Locate the cell with the specified text and output its [x, y] center coordinate. 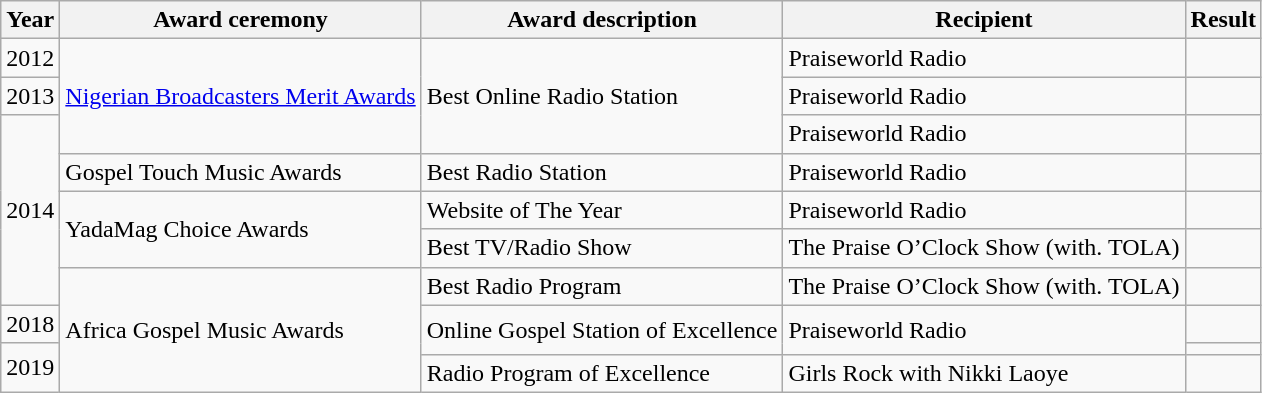
Best TV/Radio Show [602, 248]
Award description [602, 20]
2012 [30, 58]
2018 [30, 324]
Nigerian Broadcasters Merit Awards [240, 96]
2019 [30, 368]
Award ceremony [240, 20]
YadaMag Choice Awards [240, 229]
Best Online Radio Station [602, 96]
Girls Rock with Nikki Laoye [984, 373]
Recipient [984, 20]
Result [1223, 20]
2014 [30, 210]
Online Gospel Station of Excellence [602, 330]
Best Radio Station [602, 172]
2013 [30, 96]
Website of The Year [602, 210]
Radio Program of Excellence [602, 373]
Africa Gospel Music Awards [240, 330]
Gospel Touch Music Awards [240, 172]
Best Radio Program [602, 286]
Year [30, 20]
